From the cell containing the given text, extract its center point as (x, y) coordinate. 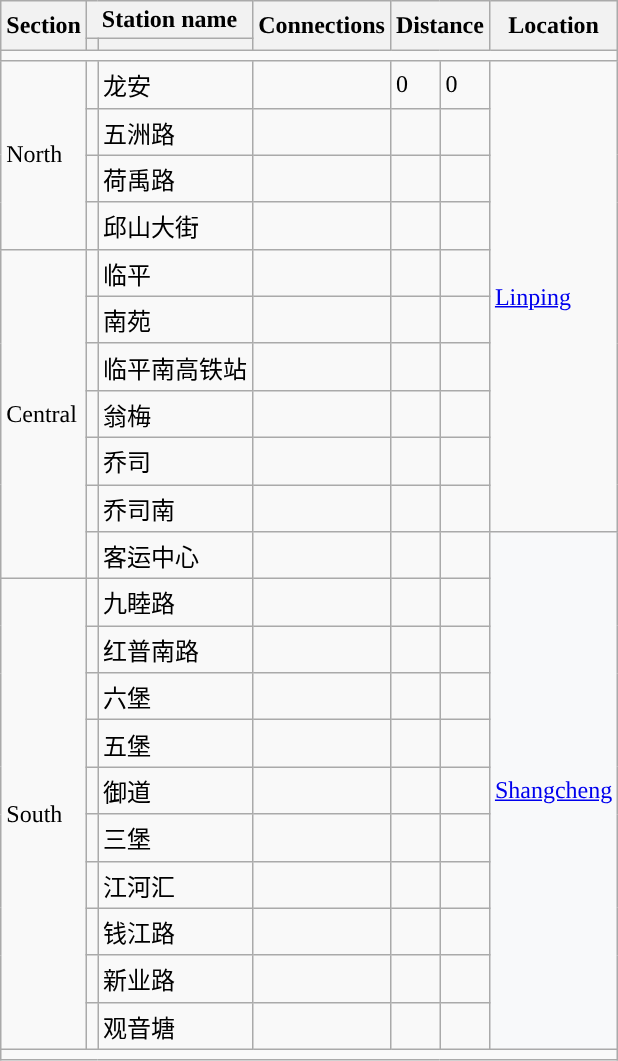
新业路 (176, 978)
客运中心 (176, 556)
Linping (553, 296)
South (44, 814)
御道 (176, 790)
观音塘 (176, 1026)
红普南路 (176, 650)
Distance (440, 26)
Location (553, 26)
荷禹路 (176, 178)
临平南高铁站 (176, 366)
Section (44, 26)
钱江路 (176, 932)
North (44, 155)
南苑 (176, 320)
Central (44, 414)
乔司 (176, 460)
邱山大街 (176, 226)
临平 (176, 272)
五洲路 (176, 132)
三堡 (176, 838)
Station name (169, 20)
江河汇 (176, 884)
乔司南 (176, 508)
Connections (322, 26)
九睦路 (176, 602)
Shangcheng (553, 791)
六堡 (176, 696)
翁梅 (176, 414)
龙安 (176, 84)
五堡 (176, 744)
